Detect which cell encompasses the target text, then output its (X, Y) center coordinate. 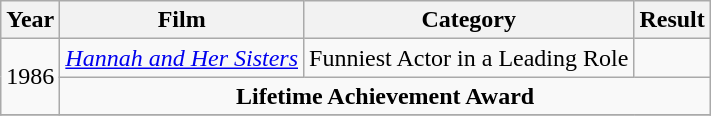
1986 (30, 77)
Category (469, 20)
Funniest Actor in a Leading Role (469, 58)
Film (182, 20)
Hannah and Her Sisters (182, 58)
Lifetime Achievement Award (386, 96)
Year (30, 20)
Result (672, 20)
